Search for the cell housing the specified text and yield its (X, Y) center coordinate. 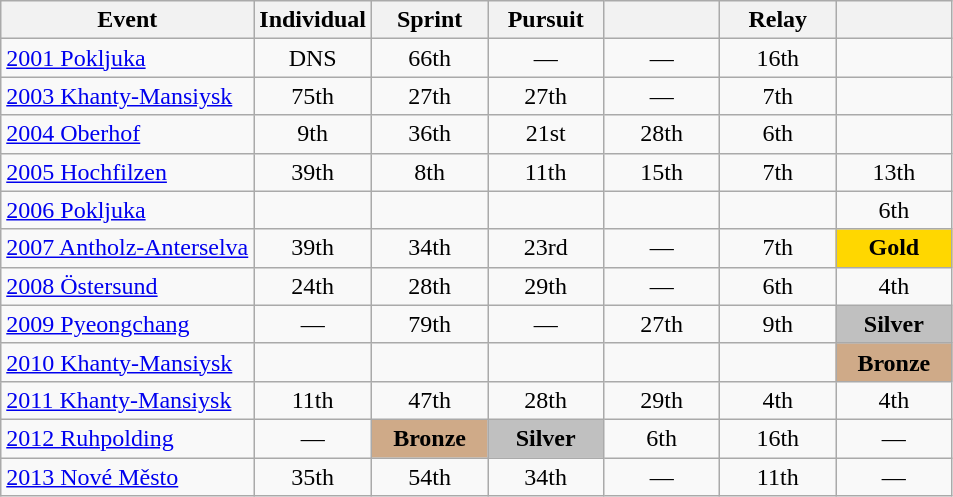
47th (430, 400)
23rd (546, 248)
66th (430, 58)
2013 Nové Město (128, 477)
Individual (313, 20)
2004 Oberhof (128, 134)
2001 Pokljuka (128, 58)
2006 Pokljuka (128, 210)
2007 Antholz-Anterselva (128, 248)
24th (313, 286)
Relay (778, 20)
13th (894, 172)
2005 Hochfilzen (128, 172)
2012 Ruhpolding (128, 438)
2003 Khanty-Mansiysk (128, 96)
8th (430, 172)
35th (313, 477)
2010 Khanty-Mansiysk (128, 362)
15th (662, 172)
Gold (894, 248)
2011 Khanty-Mansiysk (128, 400)
75th (313, 96)
Event (128, 20)
DNS (313, 58)
2008 Östersund (128, 286)
36th (430, 134)
21st (546, 134)
54th (430, 477)
2009 Pyeongchang (128, 324)
79th (430, 324)
Pursuit (546, 20)
Sprint (430, 20)
